From the cell containing the given text, extract its center point as (x, y) coordinate. 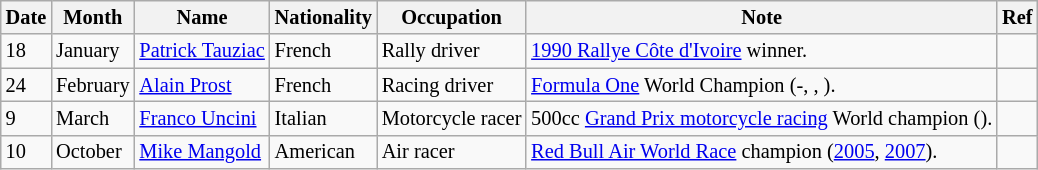
Name (202, 17)
24 (26, 85)
10 (26, 152)
Red Bull Air World Race champion (2005, 2007). (762, 152)
Occupation (452, 17)
Formula One World Champion (-, , ). (762, 85)
Franco Uncini (202, 118)
Patrick Tauziac (202, 51)
18 (26, 51)
October (92, 152)
Motorcycle racer (452, 118)
Note (762, 17)
Alain Prost (202, 85)
January (92, 51)
Rally driver (452, 51)
American (324, 152)
Date (26, 17)
Month (92, 17)
Italian (324, 118)
500cc Grand Prix motorcycle racing World champion (). (762, 118)
March (92, 118)
1990 Rallye Côte d'Ivoire winner. (762, 51)
Mike Mangold (202, 152)
Racing driver (452, 85)
Air racer (452, 152)
Nationality (324, 17)
February (92, 85)
Ref (1017, 17)
9 (26, 118)
